Determine the (X, Y) coordinate at the center of the cell enclosing the given text.  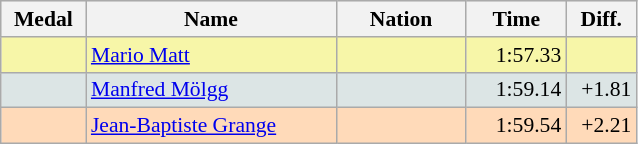
Name (211, 19)
Jean-Baptiste Grange (211, 126)
1:57.33 (516, 55)
Time (516, 19)
Diff. (601, 19)
Nation (401, 19)
Medal (44, 19)
+2.21 (601, 126)
1:59.14 (516, 90)
1:59.54 (516, 126)
Manfred Mölgg (211, 90)
+1.81 (601, 90)
Mario Matt (211, 55)
